Output the (x, y) coordinate of the center of the cell containing the given text.  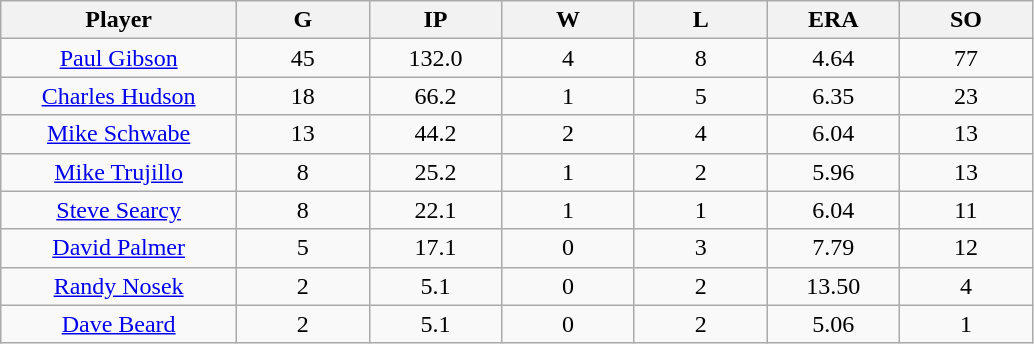
45 (304, 58)
Steve Searcy (119, 210)
Dave Beard (119, 324)
12 (966, 248)
5.96 (834, 172)
3 (700, 248)
18 (304, 96)
5.06 (834, 324)
W (568, 20)
IP (436, 20)
David Palmer (119, 248)
Randy Nosek (119, 286)
13.50 (834, 286)
6.35 (834, 96)
77 (966, 58)
25.2 (436, 172)
ERA (834, 20)
Charles Hudson (119, 96)
66.2 (436, 96)
Mike Schwabe (119, 134)
Paul Gibson (119, 58)
17.1 (436, 248)
SO (966, 20)
23 (966, 96)
G (304, 20)
4.64 (834, 58)
Player (119, 20)
7.79 (834, 248)
L (700, 20)
11 (966, 210)
44.2 (436, 134)
132.0 (436, 58)
22.1 (436, 210)
Mike Trujillo (119, 172)
